Pinpoint the cell where the given text exists, returning its [x, y] midpoint coordinate. 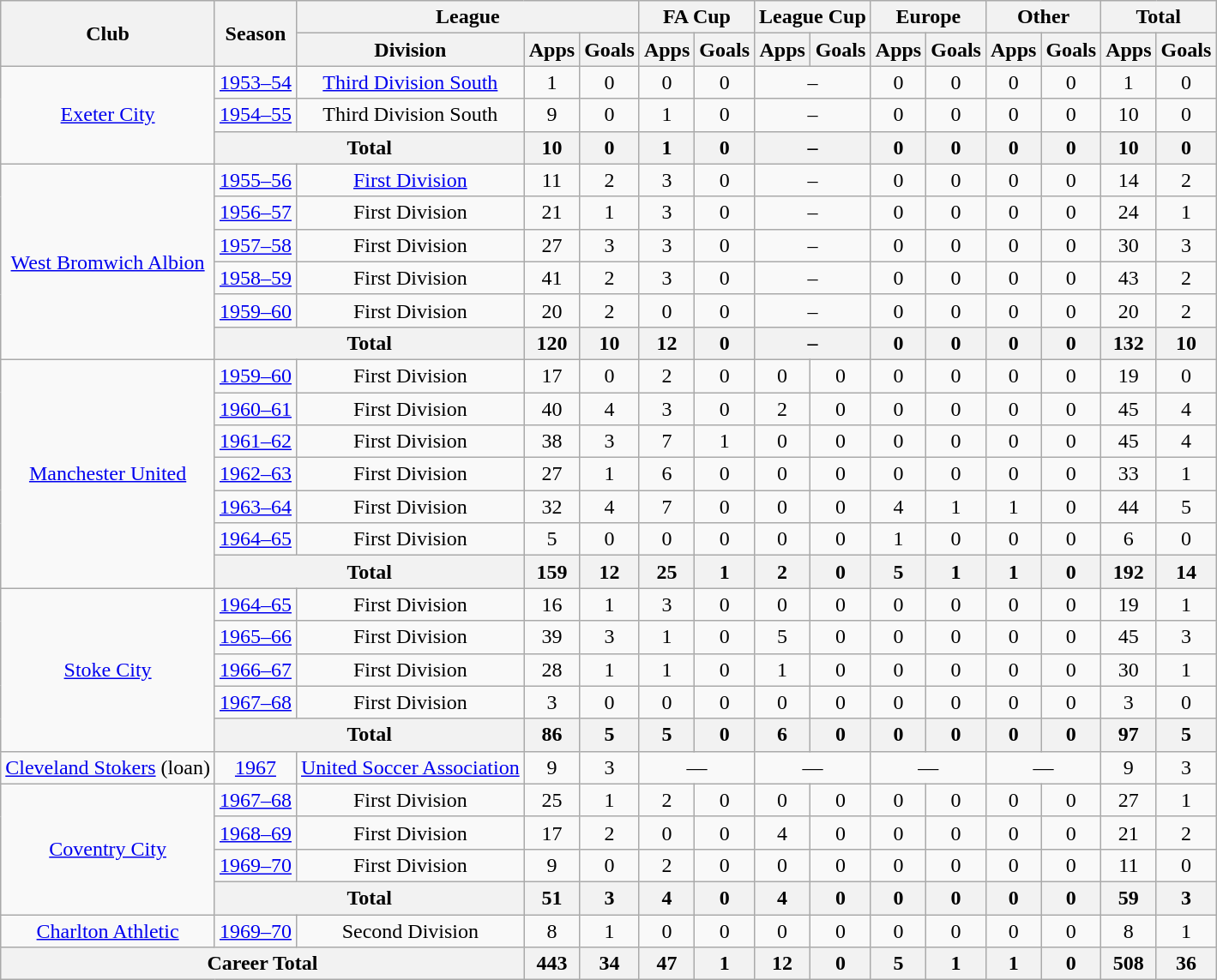
West Bromwich Albion [108, 262]
1960–61 [256, 409]
1958–59 [256, 278]
43 [1129, 278]
1966–67 [256, 670]
Coventry City [108, 849]
Exeter City [108, 115]
44 [1129, 507]
36 [1186, 964]
Manchester United [108, 473]
Second Division [410, 930]
508 [1129, 964]
Other [1043, 17]
Stoke City [108, 670]
120 [551, 343]
1957–58 [256, 245]
41 [551, 278]
1965–66 [256, 637]
159 [551, 572]
Charlton Athletic [108, 930]
443 [551, 964]
Season [256, 33]
28 [551, 670]
Europe [928, 17]
1956–57 [256, 213]
132 [1129, 343]
38 [551, 442]
24 [1129, 213]
1954–55 [256, 115]
16 [551, 604]
1953–54 [256, 82]
86 [551, 735]
Career Total [262, 964]
39 [551, 637]
51 [551, 898]
59 [1129, 898]
40 [551, 409]
FA Cup [696, 17]
1955–56 [256, 180]
34 [610, 964]
32 [551, 507]
192 [1129, 572]
Club [108, 33]
League Cup [813, 17]
33 [1129, 474]
1962–63 [256, 474]
United Soccer Association [410, 767]
47 [666, 964]
League [467, 17]
97 [1129, 735]
Cleveland Stokers (loan) [108, 767]
1967 [256, 767]
Division [410, 50]
1968–69 [256, 833]
1963–64 [256, 507]
1961–62 [256, 442]
